Capture the cell that displays the provided text and extract its [X, Y] central coordinate. 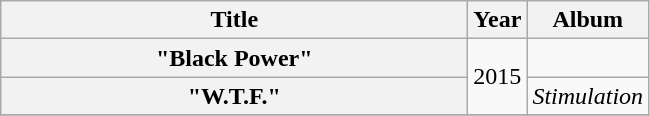
Album [588, 20]
2015 [498, 77]
Year [498, 20]
Stimulation [588, 96]
"W.T.F." [234, 96]
"Black Power" [234, 58]
Title [234, 20]
